Search for the cell housing the specified text and yield its (X, Y) center coordinate. 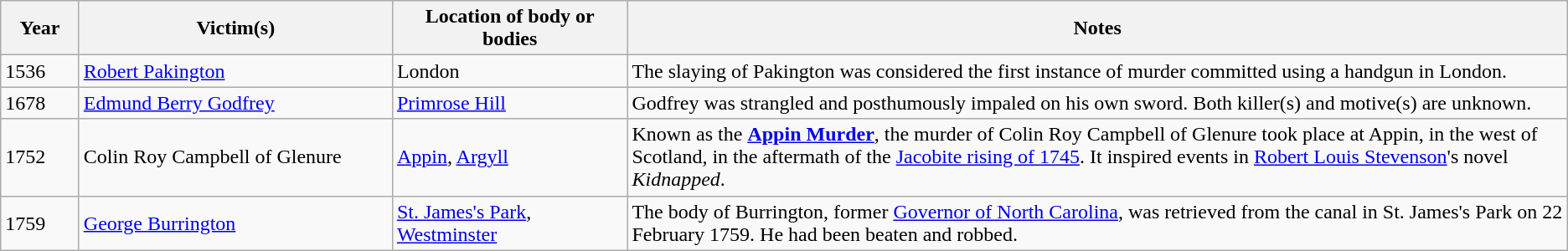
1536 (40, 71)
Primrose Hill (509, 103)
1678 (40, 103)
Appin, Argyll (509, 157)
Colin Roy Campbell of Glenure (235, 157)
London (509, 71)
Year (40, 28)
George Burrington (235, 223)
St. James's Park, Westminster (509, 223)
The slaying of Pakington was considered the first instance of murder committed using a handgun in London. (1097, 71)
Victim(s) (235, 28)
Notes (1097, 28)
1752 (40, 157)
Robert Pakington (235, 71)
Godfrey was strangled and posthumously impaled on his own sword. Both killer(s) and motive(s) are unknown. (1097, 103)
Edmund Berry Godfrey (235, 103)
Location of body or bodies (509, 28)
1759 (40, 223)
